Extract the [X, Y] coordinate from the center of the cell holding the provided text.  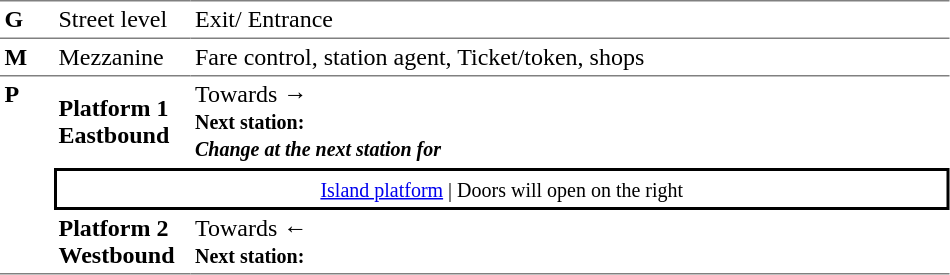
Fare control, station agent, Ticket/token, shops [570, 58]
G [27, 20]
Island platform | Doors will open on the right [502, 189]
Exit/ Entrance [570, 20]
M [27, 58]
Towards ← Next station: [570, 242]
Street level [122, 20]
Platform 2Westbound [122, 242]
Mezzanine [122, 58]
Platform 1Eastbound [122, 122]
P [27, 175]
Towards → Next station: Change at the next station for [570, 122]
